Pinpoint the cell where the given text exists, returning its (x, y) midpoint coordinate. 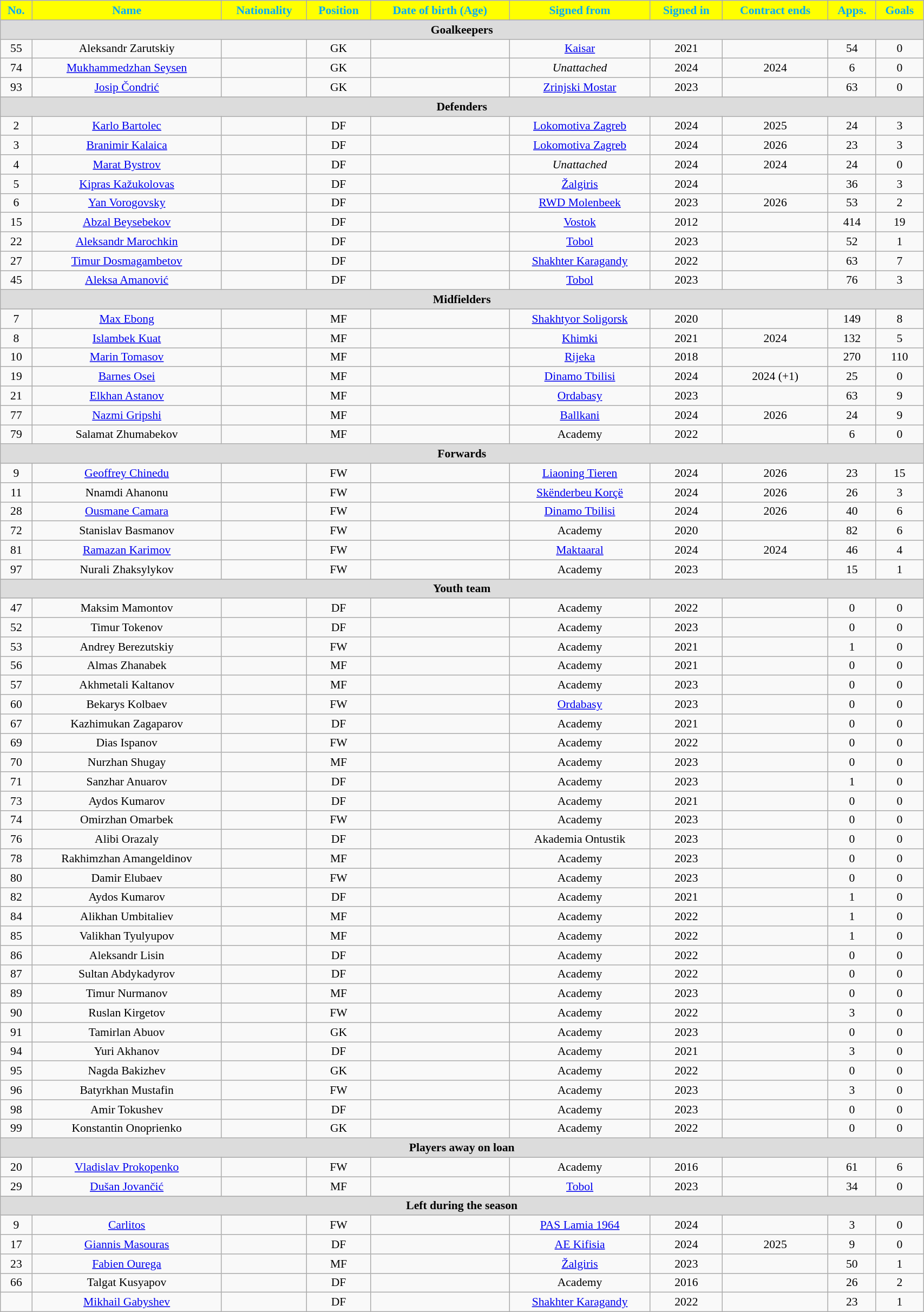
96 (16, 1090)
54 (852, 49)
Name (127, 10)
Mukhammedzhan Seysen (127, 68)
Apps. (852, 10)
Ramazan Karimov (127, 550)
27 (16, 261)
Liaoning Tieren (580, 473)
Elkhan Astanov (127, 396)
97 (16, 569)
Konstantin Onoprienko (127, 1129)
Ousmane Camara (127, 511)
Carlitos (127, 1225)
Kazhimukan Zagaparov (127, 724)
Goals (900, 10)
87 (16, 974)
93 (16, 88)
Kipras Kažukolovas (127, 184)
77 (16, 415)
Khimki (580, 338)
Mikhail Gabyshev (127, 1302)
Rijeka (580, 357)
10 (16, 357)
Abzal Beysebekov (127, 222)
AE Kifisia (580, 1244)
Marin Tomasov (127, 357)
89 (16, 994)
79 (16, 435)
Nurzhan Shugay (127, 763)
Aleksa Amanović (127, 280)
50 (852, 1264)
21 (16, 396)
45 (16, 280)
Almas Zhanabek (127, 666)
Max Ebong (127, 319)
Ballkani (580, 415)
Nnamdi Ahanonu (127, 493)
91 (16, 1032)
Marat Bystrov (127, 165)
Dušan Jovančić (127, 1186)
28 (16, 511)
84 (16, 917)
11 (16, 493)
57 (16, 685)
2018 (686, 357)
Branimir Kalaica (127, 146)
PAS Lamia 1964 (580, 1225)
Aleksandr Marochkin (127, 242)
149 (852, 319)
2024 (+1) (775, 377)
Valikhan Tyulyupov (127, 936)
Timur Nurmanov (127, 994)
Yuri Akhanov (127, 1052)
81 (16, 550)
Sultan Abdykadyrov (127, 974)
Signed from (580, 10)
Alikhan Umbitaliev (127, 917)
95 (16, 1071)
Maksim Mamontov (127, 608)
Josip Čondrić (127, 88)
Nurali Zhaksylykov (127, 569)
29 (16, 1186)
Akhmetali Kaltanov (127, 685)
47 (16, 608)
Zrinjski Mostar (580, 88)
RWD Molenbeek (580, 203)
Left during the season (462, 1206)
Stanislav Basmanov (127, 531)
61 (852, 1167)
Signed in (686, 10)
No. (16, 10)
34 (852, 1186)
20 (16, 1167)
72 (16, 531)
17 (16, 1244)
25 (852, 377)
94 (16, 1052)
414 (852, 222)
69 (16, 743)
Talgat Kusyapov (127, 1283)
Kaisar (580, 49)
Date of birth (Age) (440, 10)
Vladislav Prokopenko (127, 1167)
Batyrkhan Mustafin (127, 1090)
Amir Tokushev (127, 1110)
Nagda Bakizhev (127, 1071)
67 (16, 724)
66 (16, 1283)
Geoffrey Chinedu (127, 473)
86 (16, 955)
Midfielders (462, 300)
Karlo Bartolec (127, 126)
55 (16, 49)
Giannis Masouras (127, 1244)
40 (852, 511)
Shakhtyor Soligorsk (580, 319)
Maktaaral (580, 550)
Forwards (462, 454)
Contract ends (775, 10)
Nationality (264, 10)
71 (16, 782)
Andrey Berezutskiy (127, 647)
Timur Dosmagambetov (127, 261)
Aleksandr Lisin (127, 955)
Sanzhar Anuarov (127, 782)
Defenders (462, 107)
Skënderbeu Korçë (580, 493)
90 (16, 1013)
Nazmi Gripshi (127, 415)
Dias Ispanov (127, 743)
270 (852, 357)
73 (16, 801)
Vostok (580, 222)
56 (16, 666)
Ruslan Kirgetov (127, 1013)
70 (16, 763)
85 (16, 936)
Aleksandr Zarutskiy (127, 49)
46 (852, 550)
80 (16, 878)
36 (852, 184)
Rakhimzhan Amangeldinov (127, 859)
22 (16, 242)
Damir Elubaev (127, 878)
Akademia Ontustik (580, 839)
60 (16, 705)
Alibi Orazaly (127, 839)
Omirzhan Omarbek (127, 820)
Barnes Osei (127, 377)
Position (339, 10)
Tamirlan Abuov (127, 1032)
Bekarys Kolbaev (127, 705)
Yan Vorogovsky (127, 203)
2012 (686, 222)
Timur Tokenov (127, 627)
Youth team (462, 589)
Goalkeepers (462, 30)
110 (900, 357)
Players away on loan (462, 1148)
132 (852, 338)
Fabien Ourega (127, 1264)
Islambek Kuat (127, 338)
98 (16, 1110)
99 (16, 1129)
78 (16, 859)
Salamat Zhumabekov (127, 435)
